Pinpoint the cell where the given text exists, returning its [x, y] midpoint coordinate. 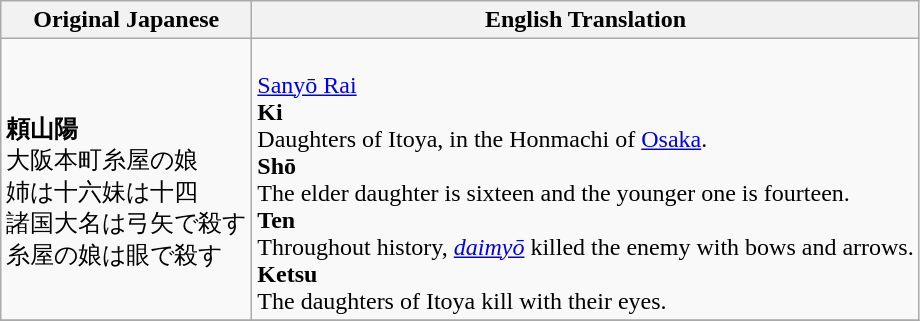
English Translation [586, 20]
頼山陽大阪本町糸屋の娘姉は十六妹は十四諸国大名は弓矢で殺す糸屋の娘は眼で殺す [126, 180]
Original Japanese [126, 20]
